Pinpoint the cell where the given text exists, returning its [x, y] midpoint coordinate. 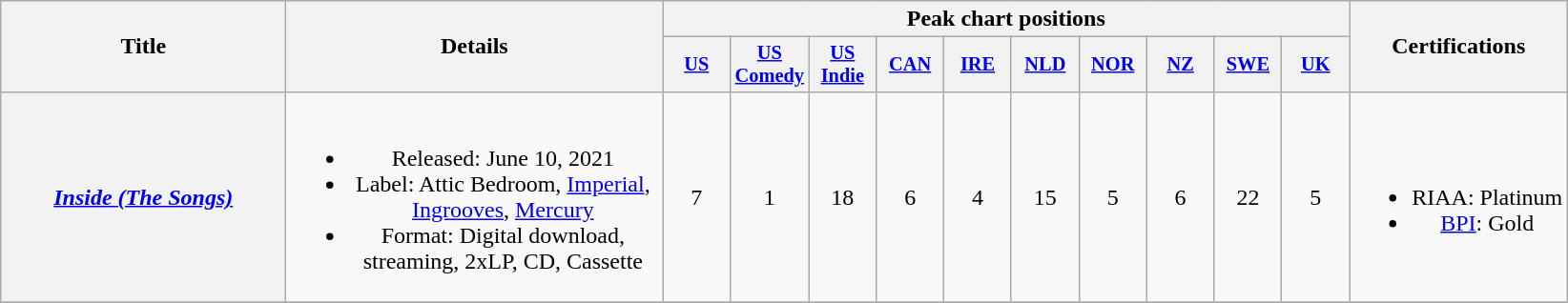
NOR [1112, 65]
RIAA: PlatinumBPI: Gold [1459, 196]
SWE [1248, 65]
1 [770, 196]
UK [1316, 65]
Certifications [1459, 47]
Details [475, 47]
US [696, 65]
Inside (The Songs) [143, 196]
USComedy [770, 65]
CAN [910, 65]
Peak chart positions [1006, 19]
22 [1248, 196]
Released: June 10, 2021Label: Attic Bedroom, Imperial, Ingrooves, MercuryFormat: Digital download, streaming, 2xLP, CD, Cassette [475, 196]
Title [143, 47]
4 [979, 196]
18 [843, 196]
15 [1045, 196]
7 [696, 196]
NLD [1045, 65]
USIndie [843, 65]
NZ [1181, 65]
IRE [979, 65]
